Detect which cell encompasses the target text, then output its (x, y) center coordinate. 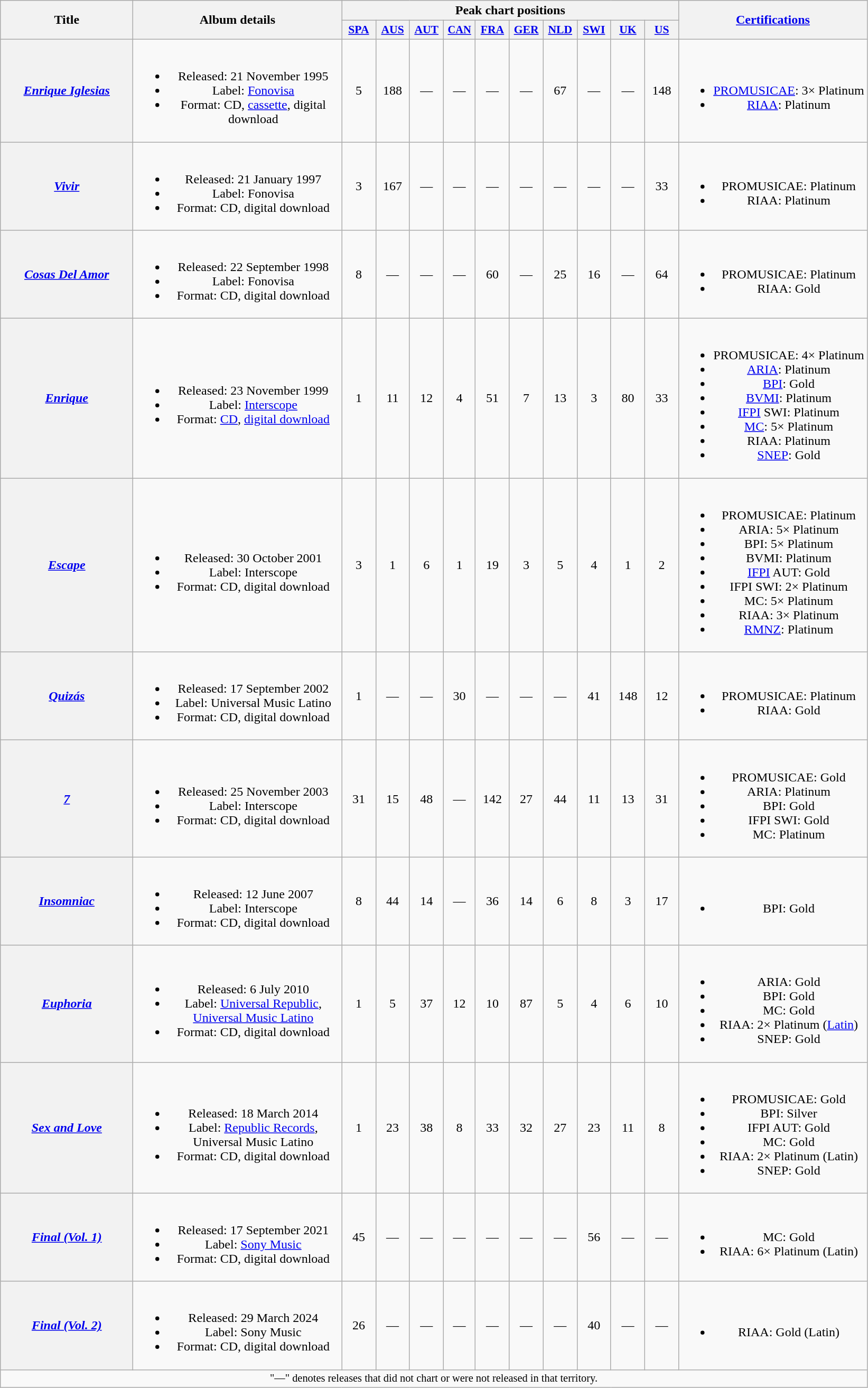
AUT (426, 30)
ARIA: GoldBPI: GoldMC: GoldRIAA: 2× Platinum (Latin)SNEP: Gold (773, 1004)
Album details (238, 20)
15 (393, 799)
64 (662, 275)
26 (359, 1325)
Peak chart positions (510, 11)
Euphoria (67, 1004)
Released: 25 November 2003Label: InterscopeFormat: CD, digital download (238, 799)
142 (492, 799)
NLD (560, 30)
CAN (460, 30)
Vivir (67, 186)
Released: 6 July 2010Label: Universal Republic,Universal Music LatinoFormat: CD, digital download (238, 1004)
AUS (393, 30)
Released: 17 September 2002Label: Universal Music LatinoFormat: CD, digital download (238, 696)
"—" denotes releases that did not chart or were not released in that territory. (434, 1378)
PROMUSICAE: PlatinumARIA: 5× PlatinumBPI: 5× PlatinumBVMI: PlatinumIFPI AUT: GoldIFPI SWI: 2× PlatinumMC: 5× PlatinumRIAA: 3× PlatinumRMNZ: Platinum (773, 565)
37 (426, 1004)
SPA (359, 30)
Released: 30 October 2001Label: InterscopeFormat: CD, digital download (238, 565)
17 (662, 901)
Released: 18 March 2014Label: Republic Records,Universal Music LatinoFormat: CD, digital download (238, 1128)
MC: GoldRIAA: 6× Platinum (Latin) (773, 1237)
BPI: Gold (773, 901)
56 (594, 1237)
Released: 21 November 1995Label: FonovisaFormat: CD, cassette, digitaldownload (238, 90)
32 (526, 1128)
PROMUSICAE: 4× PlatinumARIA: PlatinumBPI: GoldBVMI: PlatinumIFPI SWI: PlatinumMC: 5× PlatinumRIAA: PlatinumSNEP: Gold (773, 398)
PROMUSICAE: GoldBPI: SilverIFPI AUT: GoldMC: GoldRIAA: 2× Platinum (Latin)SNEP: Gold (773, 1128)
Released: 29 March 2024Label: Sony MusicFormat: CD, digital download (238, 1325)
16 (594, 275)
PROMUSICAE: PlatinumRIAA: Platinum (773, 186)
US (662, 30)
FRA (492, 30)
Final (Vol. 2) (67, 1325)
48 (426, 799)
167 (393, 186)
2 (662, 565)
Title (67, 20)
188 (393, 90)
Quizás (67, 696)
PROMUSICAE: GoldARIA: PlatinumBPI: GoldIFPI SWI: GoldMC: Platinum (773, 799)
Sex and Love (67, 1128)
Released: 12 June 2007Label: InterscopeFormat: CD, digital download (238, 901)
51 (492, 398)
Cosas Del Amor (67, 275)
RIAA: Gold (Latin) (773, 1325)
60 (492, 275)
Enrique (67, 398)
30 (460, 696)
Released: 23 November 1999Label: InterscopeFormat: CD, digital download (238, 398)
36 (492, 901)
38 (426, 1128)
25 (560, 275)
Released: 17 September 2021Label: Sony MusicFormat: CD, digital download (238, 1237)
45 (359, 1237)
19 (492, 565)
PROMUSICAE: 3× PlatinumRIAA: Platinum (773, 90)
Released: 21 January 1997Label: FonovisaFormat: CD, digital download (238, 186)
Enrique Iglesias (67, 90)
41 (594, 696)
Escape (67, 565)
GER (526, 30)
87 (526, 1004)
67 (560, 90)
UK (628, 30)
80 (628, 398)
SWI (594, 30)
40 (594, 1325)
Released: 22 September 1998Label: FonovisaFormat: CD, digital download (238, 275)
Final (Vol. 1) (67, 1237)
Insomniac (67, 901)
Certifications (773, 20)
